Provide the [x, y] coordinate of the cell's center where the given text is located.  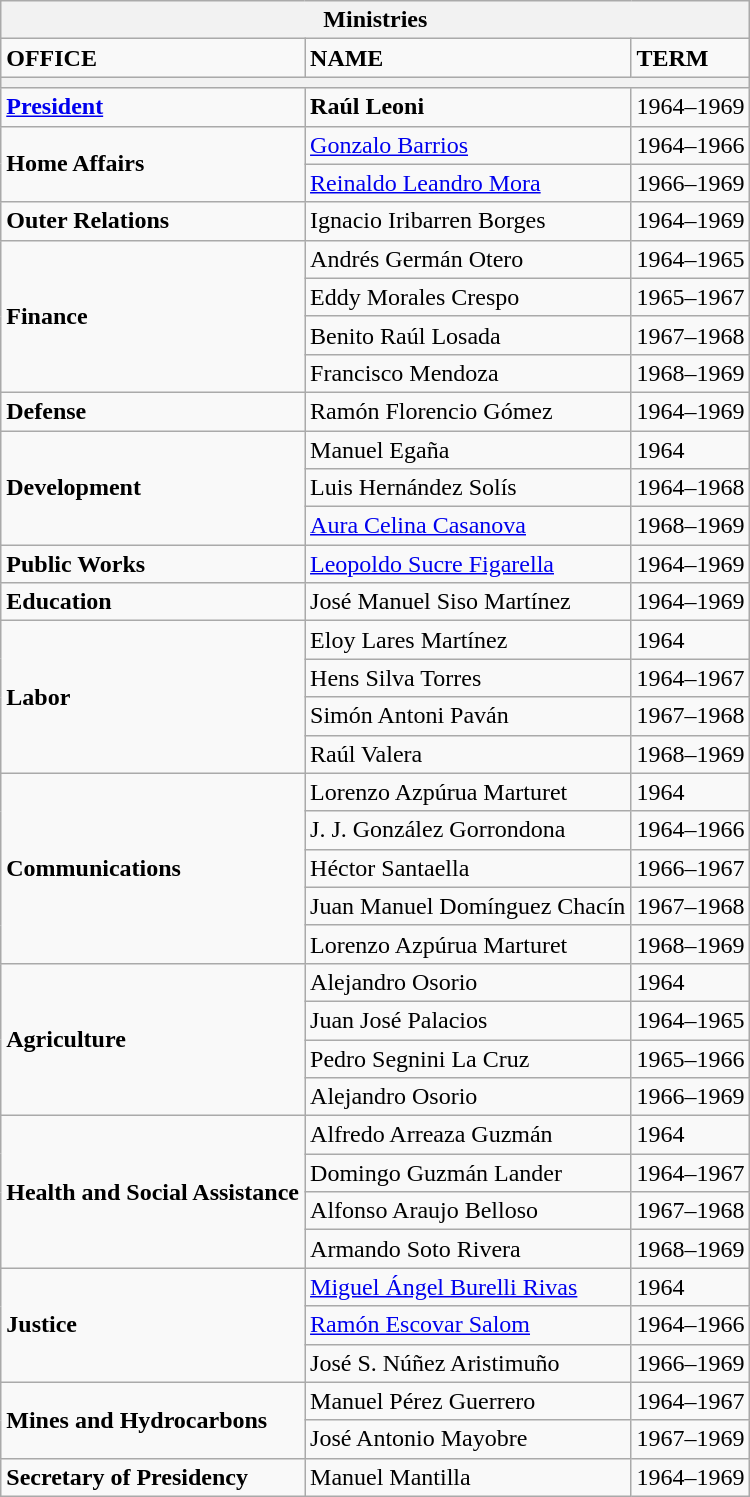
Simón Antoni Paván [468, 716]
Miguel Ángel Burelli Rivas [468, 1287]
Ministries [376, 20]
Raúl Valera [468, 754]
Development [153, 487]
Benito Raúl Losada [468, 335]
Andrés Germán Otero [468, 259]
Francisco Mendoza [468, 373]
Justice [153, 1325]
Domingo Guzmán Lander [468, 1173]
Labor [153, 697]
Eddy Morales Crespo [468, 297]
1967–1969 [690, 1439]
Manuel Pérez Guerrero [468, 1401]
Ramón Escovar Salom [468, 1325]
Finance [153, 316]
Aura Celina Casanova [468, 526]
Home Affairs [153, 164]
Hens Silva Torres [468, 678]
José S. Núñez Aristimuño [468, 1363]
Raúl Leoni [468, 107]
Luis Hernández Solís [468, 488]
1965–1967 [690, 297]
Secretary of Presidency [153, 1477]
OFFICE [153, 58]
President [153, 107]
Juan Manuel Domínguez Chacín [468, 906]
Gonzalo Barrios [468, 145]
Education [153, 602]
Alfonso Araujo Belloso [468, 1211]
1966–1967 [690, 868]
1964–1968 [690, 488]
Héctor Santaella [468, 868]
Ignacio Iribarren Borges [468, 221]
José Antonio Mayobre [468, 1439]
Communications [153, 868]
Mines and Hydrocarbons [153, 1420]
Reinaldo Leandro Mora [468, 183]
NAME [468, 58]
Alfredo Arreaza Guzmán [468, 1135]
Eloy Lares Martínez [468, 640]
Pedro Segnini La Cruz [468, 1059]
José Manuel Siso Martínez [468, 602]
Ramón Florencio Gómez [468, 411]
1965–1966 [690, 1059]
Outer Relations [153, 221]
Armando Soto Rivera [468, 1249]
TERM [690, 58]
J. J. González Gorrondona [468, 830]
Agriculture [153, 1039]
Manuel Egaña [468, 449]
Juan José Palacios [468, 1020]
Health and Social Assistance [153, 1192]
Defense [153, 411]
Public Works [153, 564]
Manuel Mantilla [468, 1477]
Leopoldo Sucre Figarella [468, 564]
